Locate the cell with the specified text and output its (x, y) center coordinate. 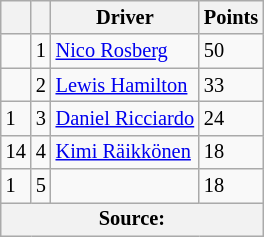
5 (41, 186)
2 (41, 85)
24 (231, 118)
Driver (125, 17)
33 (231, 85)
3 (41, 118)
Nico Rosberg (125, 51)
14 (16, 152)
4 (41, 152)
Lewis Hamilton (125, 85)
Daniel Ricciardo (125, 118)
50 (231, 51)
Kimi Räikkönen (125, 152)
Source: (132, 219)
Points (231, 17)
